Search for the cell housing the specified text and yield its (X, Y) center coordinate. 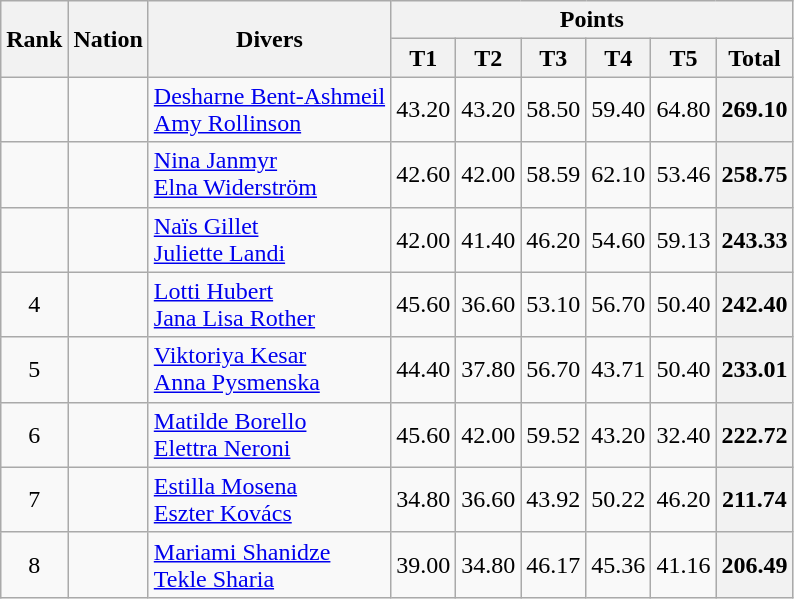
58.50 (554, 110)
32.40 (684, 434)
50.22 (618, 500)
62.10 (618, 174)
Desharne Bent-AshmeilAmy Rollinson (269, 110)
5 (34, 370)
233.01 (754, 370)
41.16 (684, 564)
T1 (424, 58)
53.46 (684, 174)
7 (34, 500)
54.60 (618, 240)
Points (592, 20)
8 (34, 564)
T4 (618, 58)
46.17 (554, 564)
43.71 (618, 370)
39.00 (424, 564)
242.40 (754, 304)
53.10 (554, 304)
4 (34, 304)
222.72 (754, 434)
Nina JanmyrElna Widerström (269, 174)
6 (34, 434)
206.49 (754, 564)
45.36 (618, 564)
Naïs GilletJuliette Landi (269, 240)
59.13 (684, 240)
Lotti HubertJana Lisa Rother (269, 304)
T2 (488, 58)
42.60 (424, 174)
43.92 (554, 500)
41.40 (488, 240)
Estilla MosenaEszter Kovács (269, 500)
58.59 (554, 174)
44.40 (424, 370)
Mariami ShanidzeTekle Sharia (269, 564)
269.10 (754, 110)
Rank (34, 39)
37.80 (488, 370)
59.52 (554, 434)
Nation (108, 39)
T5 (684, 58)
Divers (269, 39)
T3 (554, 58)
Total (754, 58)
258.75 (754, 174)
211.74 (754, 500)
Matilde BorelloElettra Neroni (269, 434)
Viktoriya KesarAnna Pysmenska (269, 370)
243.33 (754, 240)
59.40 (618, 110)
64.80 (684, 110)
